From the cell containing the given text, extract its center point as (x, y) coordinate. 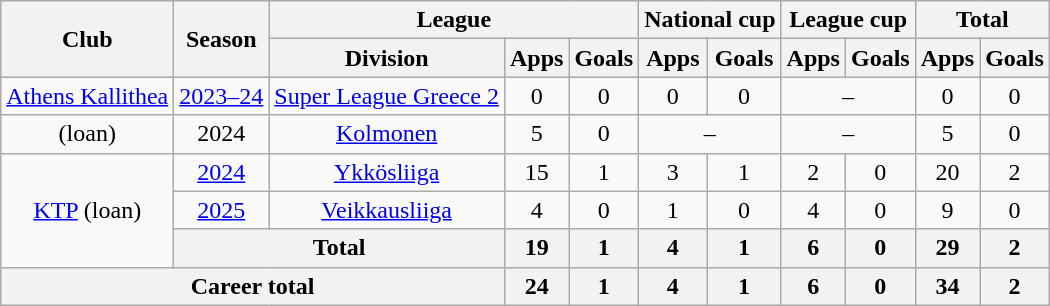
KTP (loan) (88, 210)
Season (222, 39)
Veikkausliiga (387, 210)
20 (947, 172)
Super League Greece 2 (387, 96)
Career total (253, 286)
Ykkösliiga (387, 172)
2023–24 (222, 96)
34 (947, 286)
League (454, 20)
Athens Kallithea (88, 96)
29 (947, 248)
League cup (848, 20)
Kolmonen (387, 134)
Club (88, 39)
2025 (222, 210)
19 (536, 248)
Division (387, 58)
National cup (710, 20)
15 (536, 172)
24 (536, 286)
3 (673, 172)
9 (947, 210)
(loan) (88, 134)
